Extract the (x, y) coordinate from the center of the cell holding the provided text.  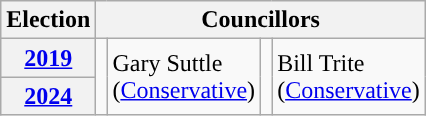
2019 (48, 58)
2024 (48, 96)
Councillors (260, 20)
Election (48, 20)
Gary Suttle(Conservative) (184, 77)
Bill Trite(Conservative) (349, 77)
